Capture the cell that displays the provided text and extract its (X, Y) central coordinate. 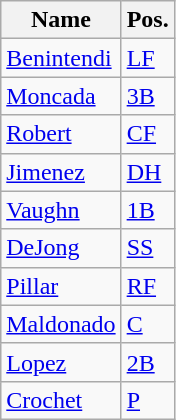
Name (61, 20)
2B (148, 362)
SS (148, 248)
Pos. (148, 20)
Jimenez (61, 172)
CF (148, 134)
1B (148, 210)
P (148, 400)
Moncada (61, 96)
C (148, 324)
DeJong (61, 248)
Maldonado (61, 324)
RF (148, 286)
DH (148, 172)
Benintendi (61, 58)
Crochet (61, 400)
Pillar (61, 286)
LF (148, 58)
Vaughn (61, 210)
Robert (61, 134)
Lopez (61, 362)
3B (148, 96)
